Identify which cell holds the provided text, then report its (X, Y) central coordinate. 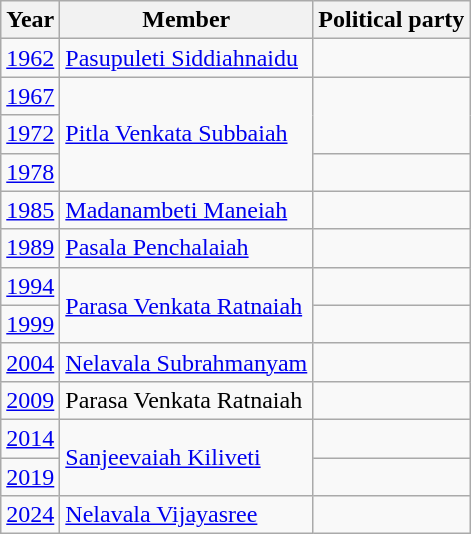
1978 (30, 172)
1962 (30, 58)
Madanambeti Maneiah (186, 210)
1999 (30, 324)
Year (30, 20)
Pitla Venkata Subbaiah (186, 134)
Pasupuleti Siddiahnaidu (186, 58)
Nelavala Subrahmanyam (186, 362)
2014 (30, 438)
1994 (30, 286)
2009 (30, 400)
2004 (30, 362)
1985 (30, 210)
2019 (30, 477)
1972 (30, 134)
1989 (30, 248)
Member (186, 20)
Sanjeevaiah Kiliveti (186, 457)
Pasala Penchalaiah (186, 248)
2024 (30, 515)
Nelavala Vijayasree (186, 515)
Political party (392, 20)
1967 (30, 96)
